For the text-containing cell, return its midpoint in (x, y) coordinate format. 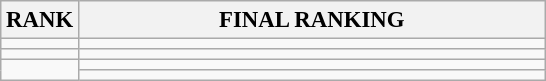
RANK (40, 20)
FINAL RANKING (312, 20)
